Return the [x, y] coordinate for the center point of the cell that contains the specified text.  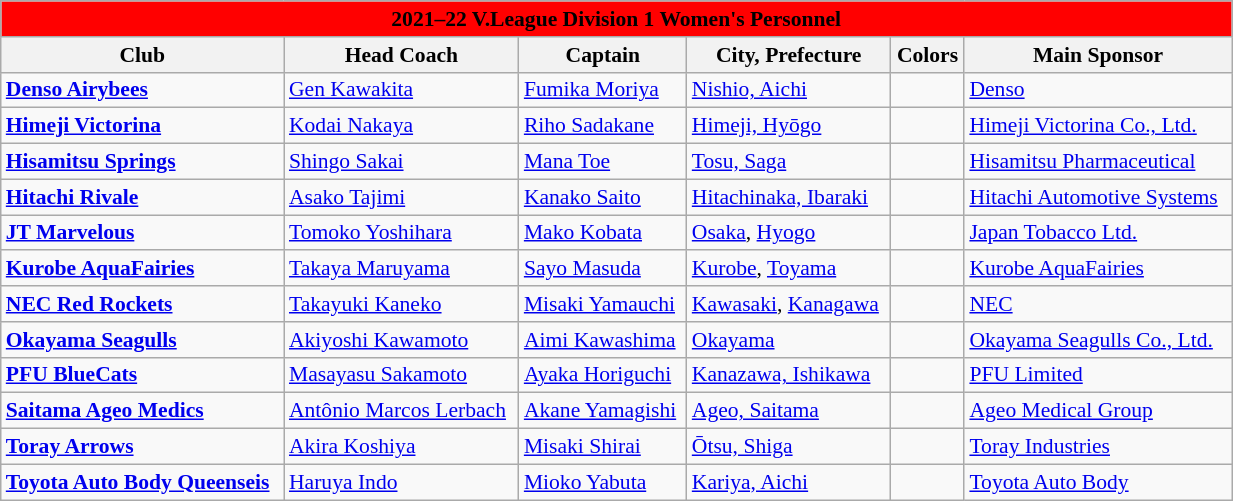
Toray Industries [1098, 447]
Hitachi Rivale [142, 197]
Himeji Victorina [142, 126]
NEC [1098, 304]
Antônio Marcos Lerbach [402, 411]
Takayuki Kaneko [402, 304]
Takaya Maruyama [402, 269]
Shingo Sakai [402, 162]
Hisamitsu Pharmaceutical [1098, 162]
Kurobe, Toyama [789, 269]
Toyota Auto Body Queenseis [142, 482]
Gen Kawakita [402, 90]
Club [142, 55]
Japan Tobacco Ltd. [1098, 233]
Himeji, Hyōgo [789, 126]
PFU Limited [1098, 375]
Haruya Indo [402, 482]
Osaka, Hyogo [789, 233]
Misaki Yamauchi [603, 304]
Ageo Medical Group [1098, 411]
Tomoko Yoshihara [402, 233]
Kariya, Aichi [789, 482]
Colors [928, 55]
Mako Kobata [603, 233]
Asako Tajimi [402, 197]
Hitachinaka, Ibaraki [789, 197]
Toray Arrows [142, 447]
Okayama Seagulls Co., Ltd. [1098, 340]
Akiyoshi Kawamoto [402, 340]
Aimi Kawashima [603, 340]
Kodai Nakaya [402, 126]
Fumika Moriya [603, 90]
Tosu, Saga [789, 162]
Okayama Seagulls [142, 340]
Sayo Masuda [603, 269]
Denso [1098, 90]
Kanazawa, Ishikawa [789, 375]
Hitachi Automotive Systems [1098, 197]
Himeji Victorina Co., Ltd. [1098, 126]
Mana Toe [603, 162]
Misaki Shirai [603, 447]
Okayama [789, 340]
Nishio, Aichi [789, 90]
Head Coach [402, 55]
Akira Koshiya [402, 447]
Riho Sadakane [603, 126]
Hisamitsu Springs [142, 162]
Ōtsu, Shiga [789, 447]
Ayaka Horiguchi [603, 375]
City, Prefecture [789, 55]
Kanako Saito [603, 197]
Toyota Auto Body [1098, 482]
Akane Yamagishi [603, 411]
Denso Airybees [142, 90]
2021–22 V.League Division 1 Women's Personnel [616, 19]
JT Marvelous [142, 233]
Mioko Yabuta [603, 482]
PFU BlueCats [142, 375]
Captain [603, 55]
Kawasaki, Kanagawa [789, 304]
Saitama Ageo Medics [142, 411]
NEC Red Rockets [142, 304]
Main Sponsor [1098, 55]
Masayasu Sakamoto [402, 375]
Ageo, Saitama [789, 411]
